Provide the (x, y) coordinate of the cell's center where the given text is located.  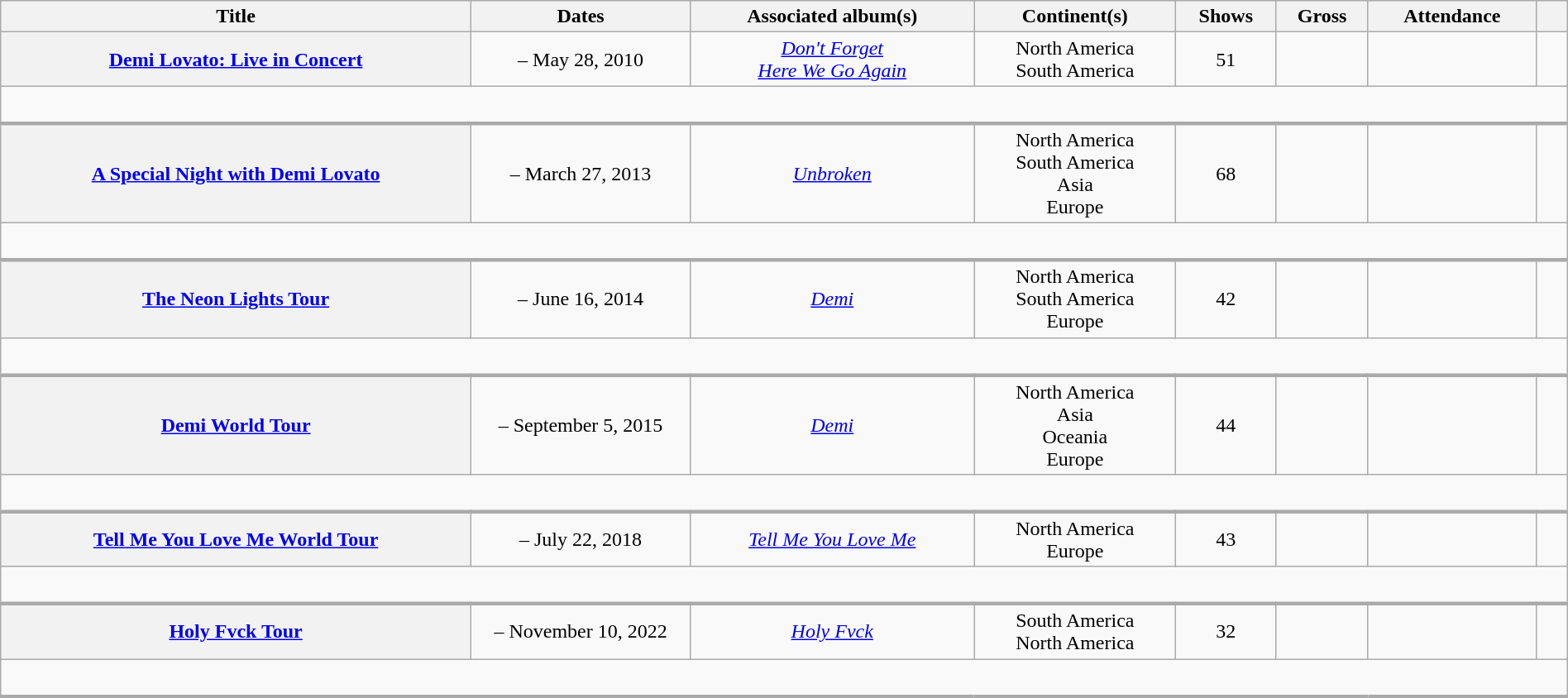
Holy Fvck (832, 632)
– November 10, 2022 (581, 632)
North AmericaSouth AmericaAsiaEurope (1075, 174)
Continent(s) (1075, 17)
Holy Fvck Tour (237, 632)
42 (1226, 299)
– May 28, 2010 (581, 60)
Gross (1322, 17)
Associated album(s) (832, 17)
Don't ForgetHere We Go Again (832, 60)
Demi Lovato: Live in Concert (237, 60)
– July 22, 2018 (581, 539)
68 (1226, 174)
Title (237, 17)
Unbroken (832, 174)
– June 16, 2014 (581, 299)
The Neon Lights Tour (237, 299)
– March 27, 2013 (581, 174)
North AmericaEurope (1075, 539)
Tell Me You Love Me World Tour (237, 539)
Demi World Tour (237, 425)
North AmericaAsiaOceaniaEurope (1075, 425)
Dates (581, 17)
32 (1226, 632)
South AmericaNorth America (1075, 632)
North AmericaSouth AmericaEurope (1075, 299)
North AmericaSouth America (1075, 60)
43 (1226, 539)
A Special Night with Demi Lovato (237, 174)
51 (1226, 60)
Tell Me You Love Me (832, 539)
44 (1226, 425)
Shows (1226, 17)
Attendance (1452, 17)
– September 5, 2015 (581, 425)
